Output the (x, y) coordinate of the center of the cell containing the given text.  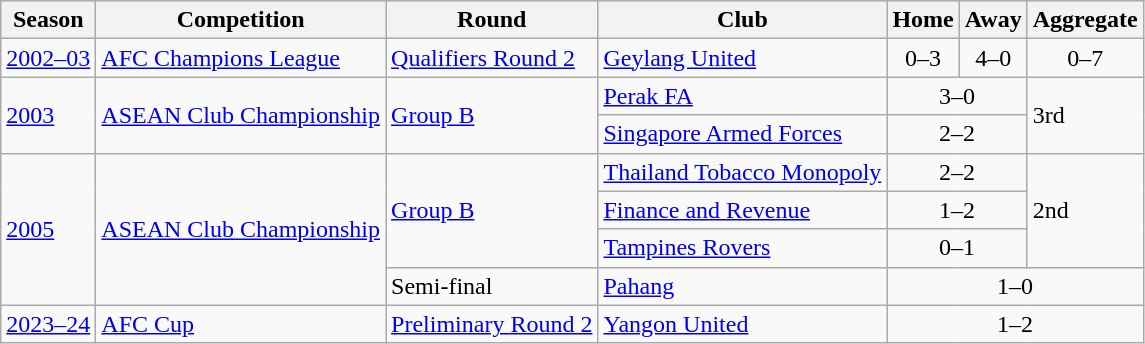
2005 (48, 229)
AFC Champions League (241, 58)
Qualifiers Round 2 (492, 58)
AFC Cup (241, 324)
Tampines Rovers (742, 248)
Competition (241, 20)
3–0 (957, 96)
0–3 (923, 58)
Season (48, 20)
Geylang United (742, 58)
2023–24 (48, 324)
Yangon United (742, 324)
Perak FA (742, 96)
Home (923, 20)
0–7 (1085, 58)
3rd (1085, 115)
1–0 (1015, 286)
Singapore Armed Forces (742, 134)
0–1 (957, 248)
2003 (48, 115)
Club (742, 20)
Preliminary Round 2 (492, 324)
Semi-final (492, 286)
Finance and Revenue (742, 210)
Aggregate (1085, 20)
2002–03 (48, 58)
2nd (1085, 210)
Away (993, 20)
Pahang (742, 286)
Round (492, 20)
Thailand Tobacco Monopoly (742, 172)
4–0 (993, 58)
